Determine the (x, y) coordinate at the center of the cell enclosing the given text.  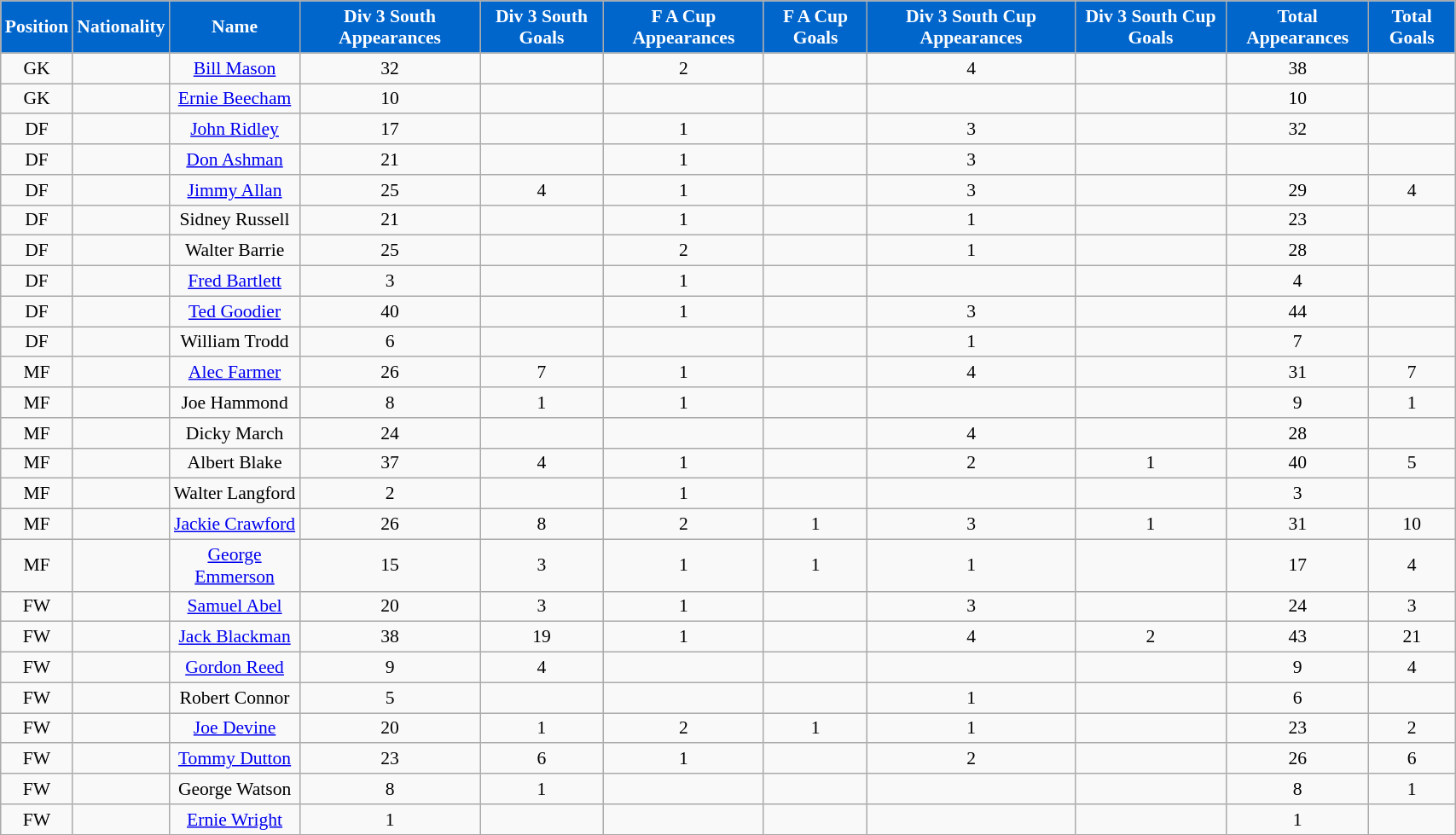
Joe Devine (235, 728)
Gordon Reed (235, 668)
Div 3 South Cup Appearances (971, 27)
Div 3 South Cup Goals (1150, 27)
Total Appearances (1298, 27)
George Watson (235, 789)
Don Ashman (235, 159)
Ernie Beecham (235, 99)
George Emmerson (235, 565)
Samuel Abel (235, 606)
John Ridley (235, 130)
Fred Bartlett (235, 281)
F A Cup Appearances (683, 27)
Tommy Dutton (235, 759)
Div 3 South Goals (541, 27)
Jimmy Allan (235, 190)
Sidney Russell (235, 220)
19 (541, 637)
F A Cup Goals (815, 27)
44 (1298, 311)
Joe Hammond (235, 403)
Position (37, 27)
Bill Mason (235, 68)
29 (1298, 190)
43 (1298, 637)
Total Goals (1412, 27)
Dicky March (235, 433)
15 (391, 565)
Ernie Wright (235, 820)
Albert Blake (235, 463)
Jackie Crawford (235, 525)
Name (235, 27)
Div 3 South Appearances (391, 27)
Robert Connor (235, 698)
Alec Farmer (235, 373)
Walter Langford (235, 494)
Nationality (121, 27)
Ted Goodier (235, 311)
Jack Blackman (235, 637)
Walter Barrie (235, 251)
37 (391, 463)
William Trodd (235, 342)
